Return the [x, y] coordinate for the center point of the cell that contains the specified text.  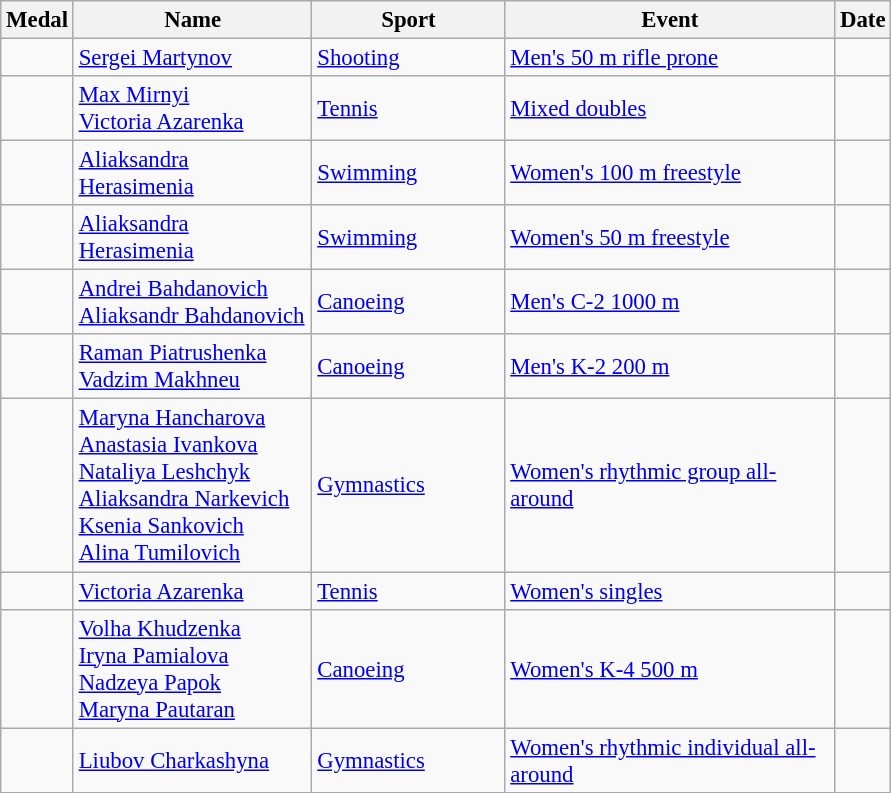
Women's singles [670, 591]
Volha KhudzenkaIryna PamialovaNadzeya PapokMaryna Pautaran [192, 668]
Men's 50 m rifle prone [670, 58]
Victoria Azarenka [192, 591]
Men's C-2 1000 m [670, 302]
Sport [408, 20]
Mixed doubles [670, 108]
Event [670, 20]
Sergei Martynov [192, 58]
Medal [38, 20]
Men's K-2 200 m [670, 366]
Women's rhythmic group all-around [670, 486]
Women's 100 m freestyle [670, 174]
Max Mirnyi Victoria Azarenka [192, 108]
Date [863, 20]
Maryna HancharovaAnastasia IvankovaNataliya LeshchykAliaksandra NarkevichKsenia SankovichAlina Tumilovich [192, 486]
Name [192, 20]
Women's K-4 500 m [670, 668]
Liubov Charkashyna [192, 760]
Raman PiatrushenkaVadzim Makhneu [192, 366]
Women's rhythmic individual all-around [670, 760]
Shooting [408, 58]
Andrei BahdanovichAliaksandr Bahdanovich [192, 302]
Women's 50 m freestyle [670, 238]
